For the text-containing cell, return its midpoint in (X, Y) coordinate format. 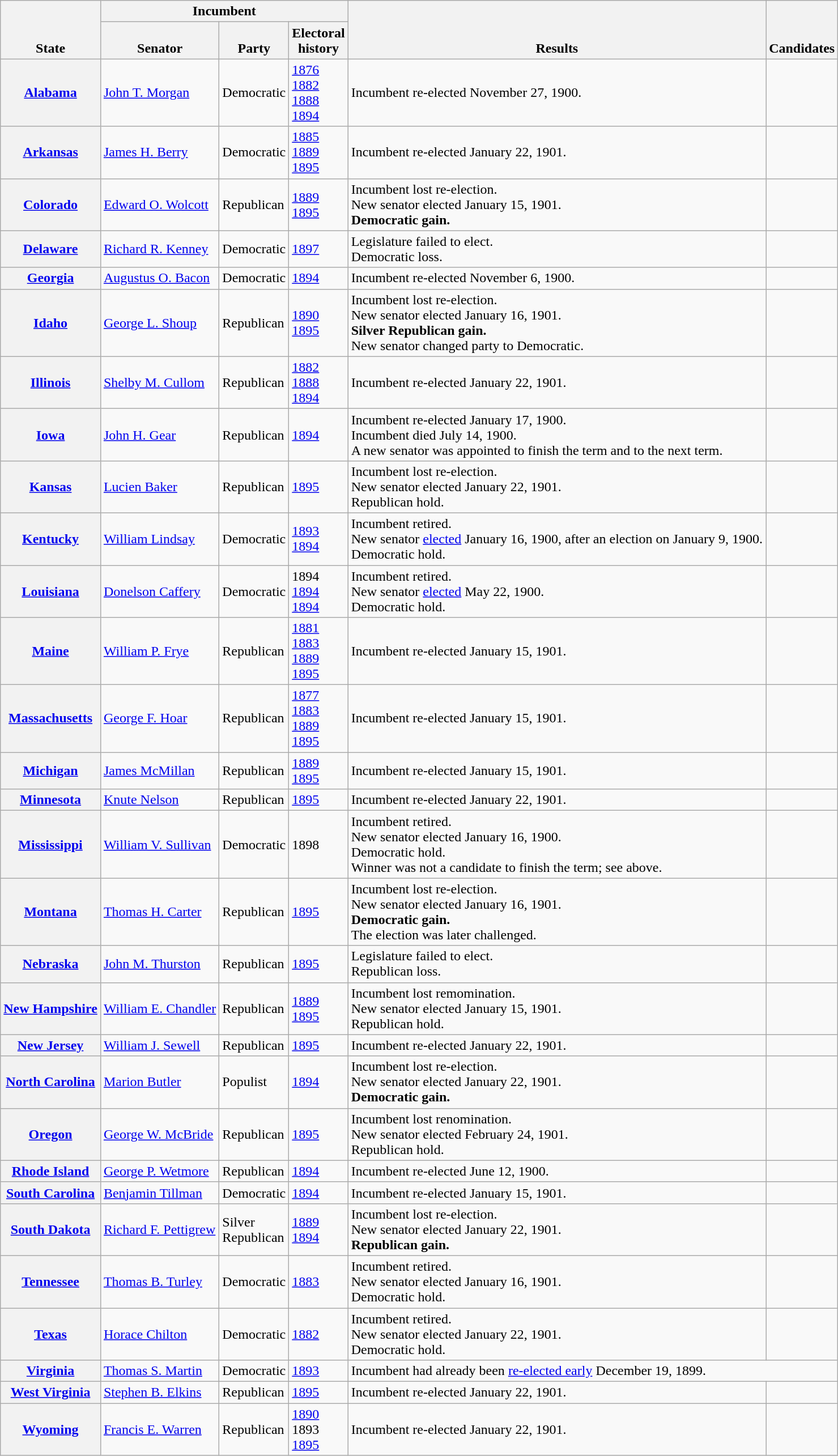
New Jersey (51, 1045)
John T. Morgan (160, 93)
Benjamin Tillman (160, 1193)
Incumbent retired.New senator elected January 16, 1900.Democratic hold.Winner was not a candidate to finish the term; see above. (556, 844)
Oregon (51, 1134)
Augustus O. Bacon (160, 278)
James H. Berry (160, 152)
Richard R. Kenney (160, 249)
Incumbent (224, 11)
Wyoming (51, 1429)
SilverRepublican (254, 1229)
Incumbent retired.New senator elected January 16, 1901.Democratic hold. (556, 1282)
Michigan (51, 770)
George P. Wetmore (160, 1171)
Thomas H. Carter (160, 912)
Incumbent lost re-election.New senator elected January 16, 1901.Democratic gain.The election was later challenged. (556, 912)
Lucien Baker (160, 487)
1885 18891895 (318, 152)
John M. Thurston (160, 964)
Incumbent lost re-election.New senator elected January 22, 1901.Republican hold. (556, 487)
Horace Chilton (160, 1334)
Electoralhistory (318, 41)
Incumbent lost remomination.New senator elected January 15, 1901.Republican hold. (556, 1008)
Virginia (51, 1371)
Edward O. Wolcott (160, 205)
George F. Hoar (160, 718)
Delaware (51, 249)
Populist (254, 1082)
Incumbent retired.New senator elected May 22, 1900.Democratic hold. (556, 591)
John H. Gear (160, 435)
188218881894 (318, 382)
William E. Chandler (160, 1008)
South Carolina (51, 1193)
1877188318891895 (318, 718)
George W. McBride (160, 1134)
Arkansas (51, 152)
William Lindsay (160, 539)
Candidates (802, 29)
1894 1894 1894 (318, 591)
Incumbent lost re-election.New senator elected January 15, 1901.Democratic gain. (556, 205)
Kentucky (51, 539)
Shelby M. Cullom (160, 382)
William P. Frye (160, 652)
State (51, 29)
Marion Butler (160, 1082)
18901893 1895 (318, 1429)
1893 1894 (318, 539)
Incumbent lost re-election.New senator elected January 22, 1901.Republican gain. (556, 1229)
George L. Shoup (160, 323)
Texas (51, 1334)
Illinois (51, 382)
Colorado (51, 205)
William J. Sewell (160, 1045)
Kansas (51, 487)
Incumbent re-elected November 27, 1900. (556, 93)
1883 (318, 1282)
Incumbent re-elected November 6, 1900. (556, 278)
Alabama (51, 93)
Idaho (51, 323)
Massachusetts (51, 718)
Louisiana (51, 591)
North Carolina (51, 1082)
Incumbent re-elected June 12, 1900. (556, 1171)
Results (556, 29)
Francis E. Warren (160, 1429)
Incumbent had already been re-elected early December 19, 1899. (593, 1371)
1889 1895 (318, 1008)
Rhode Island (51, 1171)
Montana (51, 912)
William V. Sullivan (160, 844)
Legislature failed to elect.Republican loss. (556, 964)
Incumbent lost re-election.New senator elected January 16, 1901.Silver Republican gain.New senator changed party to Democratic. (556, 323)
Mississippi (51, 844)
Incumbent lost renomination.New senator elected February 24, 1901.Republican hold. (556, 1134)
1898 (318, 844)
Knute Nelson (160, 800)
Georgia (51, 278)
Incumbent retired.New senator elected January 16, 1900, after an election on January 9, 1900.Democratic hold. (556, 539)
Incumbent re-elected January 17, 1900.Incumbent died July 14, 1900.A new senator was appointed to finish the term and to the next term. (556, 435)
Iowa (51, 435)
1881 188318891895 (318, 652)
Tennessee (51, 1282)
Donelson Caffery (160, 591)
1893 (318, 1371)
Thomas B. Turley (160, 1282)
Senator (160, 41)
New Hampshire (51, 1008)
Incumbent lost re-election.New senator elected January 22, 1901.Democratic gain. (556, 1082)
Maine (51, 652)
1897 (318, 249)
Richard F. Pettigrew (160, 1229)
Legislature failed to elect.Democratic loss. (556, 249)
Incumbent retired.New senator elected January 22, 1901.Democratic hold. (556, 1334)
Party (254, 41)
Stephen B. Elkins (160, 1393)
West Virginia (51, 1393)
Nebraska (51, 964)
1876188218881894 (318, 93)
James McMillan (160, 770)
1882 (318, 1334)
South Dakota (51, 1229)
18891894 (318, 1229)
18901895 (318, 323)
Thomas S. Martin (160, 1371)
Minnesota (51, 800)
